Pinpoint the cell where the given text exists, returning its (x, y) midpoint coordinate. 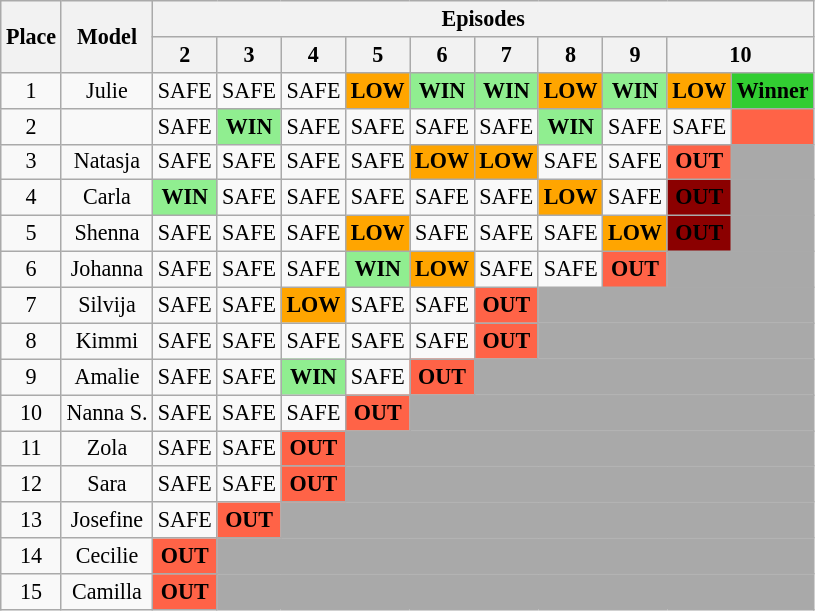
Johanna (106, 269)
1 (32, 90)
Camilla (106, 591)
Cecilie (106, 556)
Episodes (484, 18)
Winner (772, 90)
Kimmi (106, 341)
Sara (106, 484)
Julie (106, 90)
Model (106, 36)
15 (32, 591)
13 (32, 520)
Nanna S. (106, 412)
Shenna (106, 233)
12 (32, 484)
Silvija (106, 305)
Amalie (106, 377)
14 (32, 556)
Zola (106, 448)
Place (32, 36)
11 (32, 448)
Natasja (106, 162)
Carla (106, 198)
Josefine (106, 520)
